Find where the given text appears and provide that cell's center as (X, Y) coordinate. 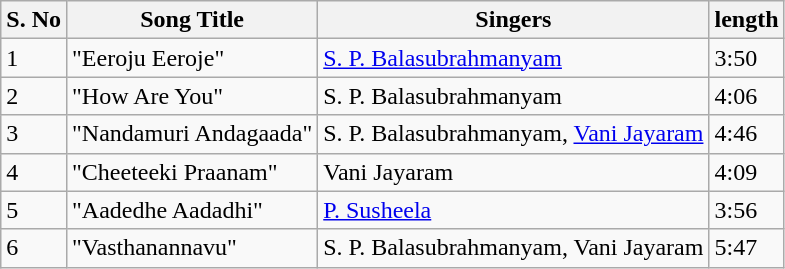
3:50 (746, 58)
"How Are You" (192, 96)
5 (34, 210)
"Cheeteeki Praanam" (192, 172)
Singers (514, 20)
"Nandamuri Andagaada" (192, 134)
Vani Jayaram (514, 172)
4:46 (746, 134)
"Eeroju Eeroje" (192, 58)
Song Title (192, 20)
4:09 (746, 172)
"Vasthanannavu" (192, 248)
length (746, 20)
6 (34, 248)
1 (34, 58)
S. No (34, 20)
4:06 (746, 96)
4 (34, 172)
P. Susheela (514, 210)
2 (34, 96)
5:47 (746, 248)
3:56 (746, 210)
"Aadedhe Aadadhi" (192, 210)
3 (34, 134)
